Output the [X, Y] coordinate of the center of the cell containing the given text.  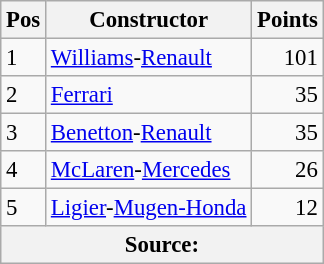
McLaren-Mercedes [149, 170]
1 [24, 58]
5 [24, 208]
2 [24, 95]
Points [288, 20]
3 [24, 133]
4 [24, 170]
Benetton-Renault [149, 133]
Williams-Renault [149, 58]
Ligier-Mugen-Honda [149, 208]
101 [288, 58]
Ferrari [149, 95]
26 [288, 170]
Constructor [149, 20]
12 [288, 208]
Source: [162, 245]
Pos [24, 20]
